Find where the given text appears and provide that cell's center as (x, y) coordinate. 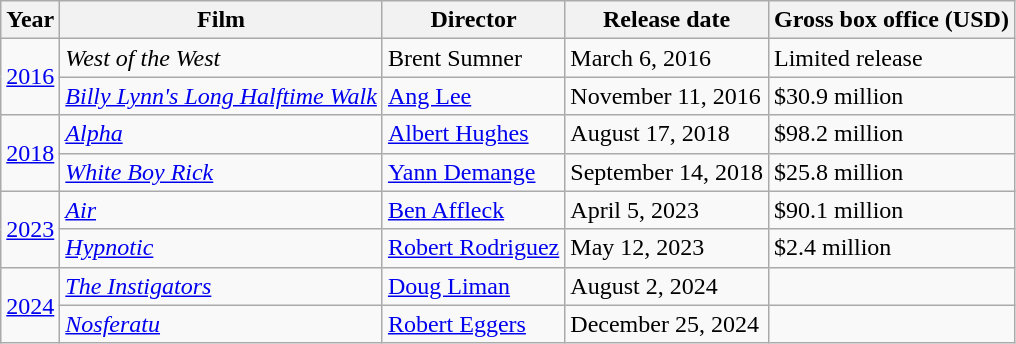
Director (473, 20)
March 6, 2016 (667, 58)
Billy Lynn's Long Halftime Walk (222, 96)
Year (30, 20)
May 12, 2023 (667, 248)
West of the West (222, 58)
Robert Rodriguez (473, 248)
Film (222, 20)
Robert Eggers (473, 324)
2016 (30, 77)
Albert Hughes (473, 134)
Air (222, 210)
$98.2 million (891, 134)
September 14, 2018 (667, 172)
The Instigators (222, 286)
2018 (30, 153)
$90.1 million (891, 210)
August 17, 2018 (667, 134)
Ben Affleck (473, 210)
White Boy Rick (222, 172)
Alpha (222, 134)
Brent Sumner (473, 58)
Nosferatu (222, 324)
2024 (30, 305)
Hypnotic (222, 248)
$30.9 million (891, 96)
December 25, 2024 (667, 324)
Gross box office (USD) (891, 20)
Limited release (891, 58)
August 2, 2024 (667, 286)
November 11, 2016 (667, 96)
Yann Demange (473, 172)
Ang Lee (473, 96)
$2.4 million (891, 248)
2023 (30, 229)
$25.8 million (891, 172)
Release date (667, 20)
April 5, 2023 (667, 210)
Doug Liman (473, 286)
